Return [X, Y] of the center of cell containing provided text 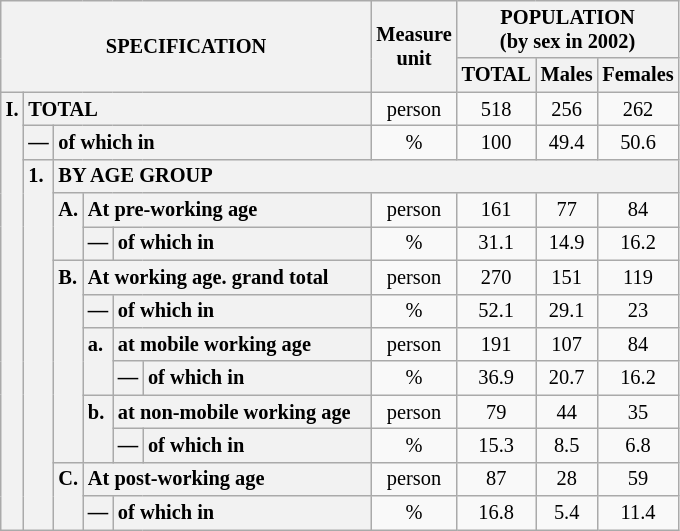
1. [38, 344]
6.8 [638, 445]
5.4 [567, 513]
262 [638, 109]
b. [98, 428]
20.7 [567, 378]
At pre-working age [227, 210]
I. [12, 311]
191 [496, 344]
8.5 [567, 445]
23 [638, 311]
at non-mobile working age [242, 412]
Measure unit [414, 46]
518 [496, 109]
270 [496, 277]
161 [496, 210]
a. [98, 360]
36.9 [496, 378]
31.1 [496, 243]
77 [567, 210]
87 [496, 479]
29.1 [567, 311]
28 [567, 479]
at mobile working age [242, 344]
16.8 [496, 513]
At working age. grand total [227, 277]
SPECIFICATION [186, 46]
14.9 [567, 243]
256 [567, 109]
Males [567, 75]
35 [638, 412]
100 [496, 142]
119 [638, 277]
B. [68, 361]
151 [567, 277]
At post-working age [227, 479]
11.4 [638, 513]
A. [68, 226]
Females [638, 75]
79 [496, 412]
59 [638, 479]
15.3 [496, 445]
50.6 [638, 142]
49.4 [567, 142]
52.1 [496, 311]
44 [567, 412]
107 [567, 344]
BY AGE GROUP [366, 176]
C. [68, 496]
POPULATION (by sex in 2002) [568, 29]
